Scan for the cell matching the given text and deliver its [x, y] coordinate at center. 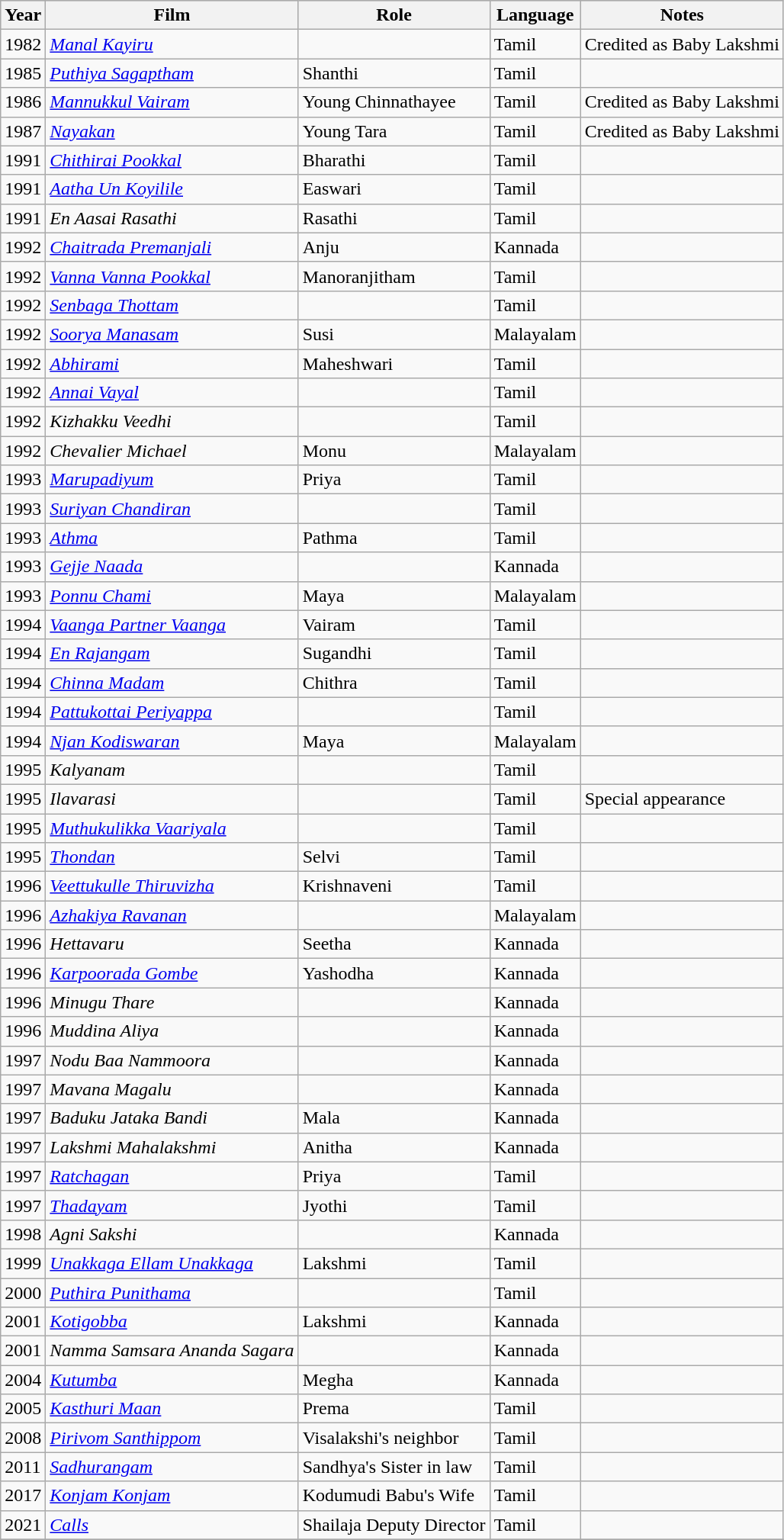
Role [394, 15]
Nayakan [172, 131]
2008 [23, 1438]
Shailaja Deputy Director [394, 1525]
Young Chinnathayee [394, 102]
Calls [172, 1525]
Chithra [394, 683]
Special appearance [682, 799]
1986 [23, 102]
Pathma [394, 538]
Vaanga Partner Vaanga [172, 625]
Manoranjitham [394, 276]
Kotigobba [172, 1322]
Agni Sakshi [172, 1234]
Sandhya's Sister in law [394, 1467]
Selvi [394, 857]
2011 [23, 1467]
Ponnu Chami [172, 596]
Prema [394, 1409]
Rasathi [394, 218]
1998 [23, 1234]
Maheshwari [394, 364]
Thadayam [172, 1205]
Pattukottai Periyappa [172, 712]
Sugandhi [394, 654]
Ilavarasi [172, 799]
Year [23, 15]
Njan Kodiswaran [172, 741]
Gejje Naada [172, 567]
Puthiya Sagaptham [172, 73]
Notes [682, 15]
Vairam [394, 625]
Marupadiyum [172, 480]
Manal Kayiru [172, 44]
En Aasai Rasathi [172, 218]
Pirivom Santhippom [172, 1438]
Lakshmi Mahalakshmi [172, 1147]
Chaitrada Premanjali [172, 247]
Karpoorada Gombe [172, 973]
1987 [23, 131]
Jyothi [394, 1205]
Puthira Punithama [172, 1293]
1982 [23, 44]
Megha [394, 1380]
Seetha [394, 944]
Language [535, 15]
Mavana Magalu [172, 1089]
Sadhurangam [172, 1467]
Namma Samsara Ananda Sagara [172, 1351]
Ratchagan [172, 1176]
Konjam Konjam [172, 1496]
Chevalier Michael [172, 451]
2017 [23, 1496]
Anitha [394, 1147]
Kasthuri Maan [172, 1409]
Minugu Thare [172, 1002]
Kalyanam [172, 770]
Annai Vayal [172, 393]
En Rajangam [172, 654]
Kutumba [172, 1380]
Muthukulikka Vaariyala [172, 828]
Monu [394, 451]
Hettavaru [172, 944]
Unakkaga Ellam Unakkaga [172, 1263]
Azhakiya Ravanan [172, 915]
Abhirami [172, 364]
Kizhakku Veedhi [172, 422]
Easwari [394, 189]
Yashodha [394, 973]
Mala [394, 1118]
Vanna Vanna Pookkal [172, 276]
Muddina Aliya [172, 1031]
Aatha Un Koyilile [172, 189]
Thondan [172, 857]
Nodu Baa Nammoora [172, 1060]
Suriyan Chandiran [172, 509]
1985 [23, 73]
1999 [23, 1263]
Shanthi [394, 73]
Bharathi [394, 160]
Mannukkul Vairam [172, 102]
Veettukulle Thiruvizha [172, 886]
Susi [394, 334]
2005 [23, 1409]
Visalakshi's neighbor [394, 1438]
Chinna Madam [172, 683]
Film [172, 15]
2021 [23, 1525]
Young Tara [394, 131]
Chithirai Pookkal [172, 160]
Athma [172, 538]
Krishnaveni [394, 886]
Baduku Jataka Bandi [172, 1118]
Anju [394, 247]
Soorya Manasam [172, 334]
2004 [23, 1380]
Senbaga Thottam [172, 305]
Kodumudi Babu's Wife [394, 1496]
2000 [23, 1293]
